Output the [X, Y] coordinate of the center of the cell containing the given text.  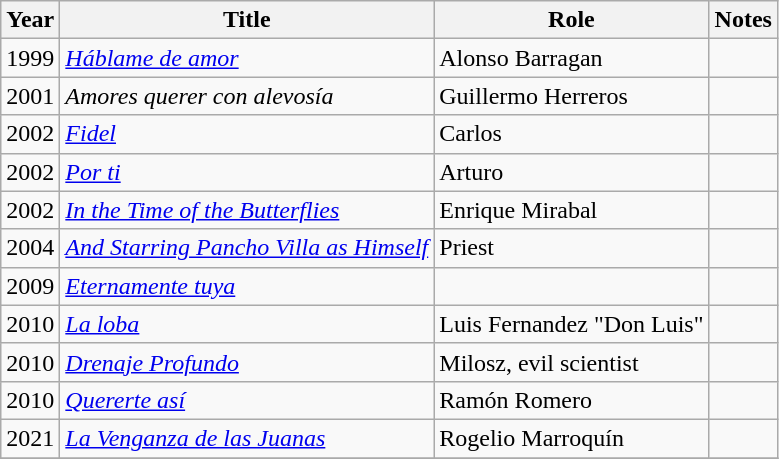
Eternamente tuya [247, 286]
Háblame de amor [247, 58]
2001 [30, 96]
La Venganza de las Juanas [247, 438]
In the Time of the Butterflies [247, 210]
Title [247, 20]
Por ti [247, 172]
Priest [572, 248]
Arturo [572, 172]
Drenaje Profundo [247, 362]
Alonso Barragan [572, 58]
Amores querer con alevosía [247, 96]
1999 [30, 58]
Ramón Romero [572, 400]
Milosz, evil scientist [572, 362]
Enrique Mirabal [572, 210]
Fidel [247, 134]
Luis Fernandez "Don Luis" [572, 324]
2009 [30, 286]
2004 [30, 248]
2021 [30, 438]
Notes [743, 20]
La loba [247, 324]
Quererte así [247, 400]
Carlos [572, 134]
Year [30, 20]
Role [572, 20]
Rogelio Marroquín [572, 438]
And Starring Pancho Villa as Himself [247, 248]
Guillermo Herreros [572, 96]
